Extract the [x, y] coordinate from the center of the cell holding the provided text.  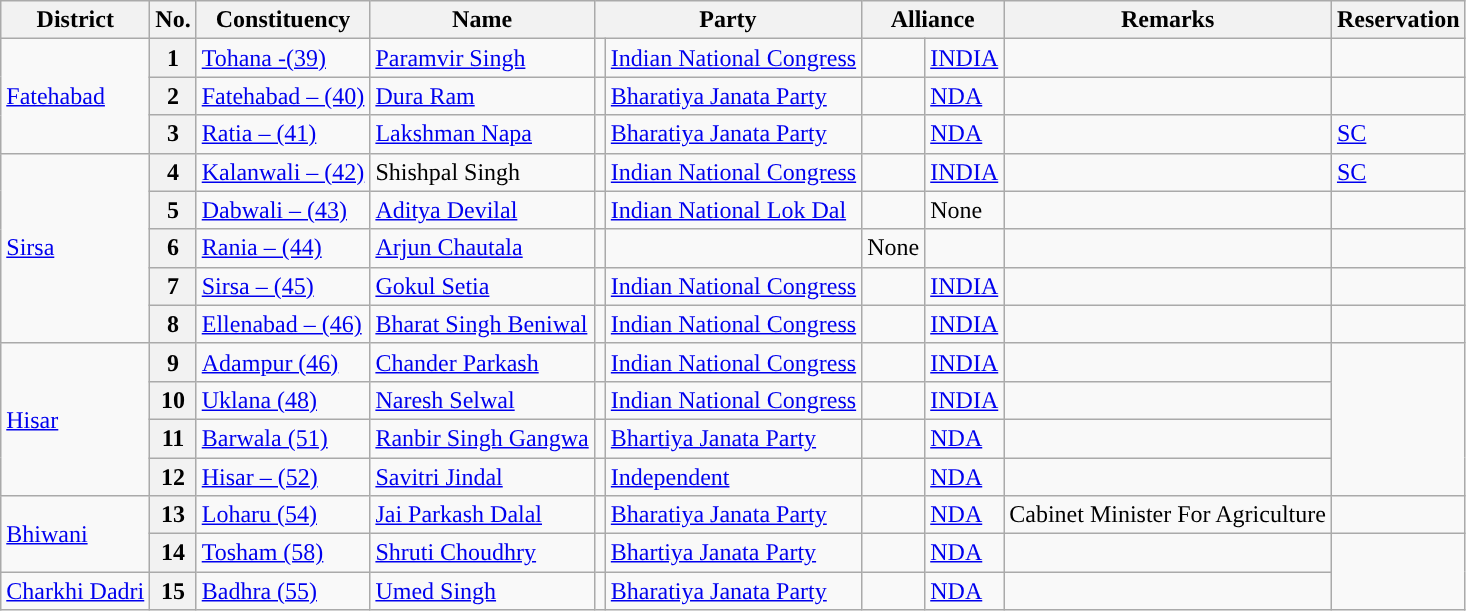
Adampur (46) [283, 362]
Hisar – (52) [283, 477]
4 [173, 172]
Ratia – (41) [283, 134]
6 [173, 248]
8 [173, 324]
Badhra (55) [283, 591]
15 [173, 591]
Tohana -(39) [283, 58]
Naresh Selwal [482, 400]
Independent [733, 477]
14 [173, 553]
2 [173, 96]
Jai Parkash Dalal [482, 515]
Paramvir Singh [482, 58]
Alliance [933, 20]
Indian National Lok Dal [733, 210]
District [76, 20]
Bhiwani [76, 534]
1 [173, 58]
Dabwali – (43) [283, 210]
13 [173, 515]
Charkhi Dadri [76, 591]
Fatehabad – (40) [283, 96]
Hisar [76, 419]
Cabinet Minister For Agriculture [1168, 515]
Reservation [1398, 20]
No. [173, 20]
Shruti Choudhry [482, 553]
Aditya Devilal [482, 210]
Lakshman Napa [482, 134]
9 [173, 362]
Kalanwali – (42) [283, 172]
Rania – (44) [283, 248]
Uklana (48) [283, 400]
Arjun Chautala [482, 248]
Sirsa – (45) [283, 286]
Remarks [1168, 20]
10 [173, 400]
Umed Singh [482, 591]
Loharu (54) [283, 515]
12 [173, 477]
Barwala (51) [283, 438]
Bharat Singh Beniwal [482, 324]
5 [173, 210]
3 [173, 134]
11 [173, 438]
Gokul Setia [482, 286]
Chander Parkash [482, 362]
7 [173, 286]
Fatehabad [76, 96]
Savitri Jindal [482, 477]
Ellenabad – (46) [283, 324]
Constituency [283, 20]
Dura Ram [482, 96]
Tosham (58) [283, 553]
Sirsa [76, 248]
Ranbir Singh Gangwa [482, 438]
Name [482, 20]
Party [728, 20]
Shishpal Singh [482, 172]
